Pinpoint the cell where the given text exists, returning its (x, y) midpoint coordinate. 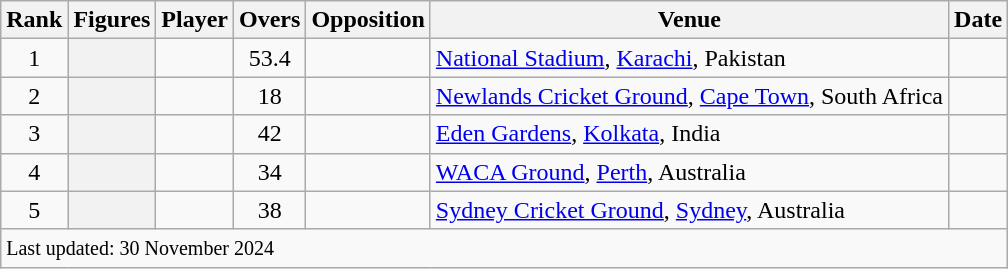
53.4 (270, 58)
WACA Ground, Perth, Australia (689, 172)
3 (34, 134)
42 (270, 134)
18 (270, 96)
Figures (112, 20)
Rank (34, 20)
Newlands Cricket Ground, Cape Town, South Africa (689, 96)
4 (34, 172)
Opposition (368, 20)
1 (34, 58)
34 (270, 172)
Sydney Cricket Ground, Sydney, Australia (689, 210)
38 (270, 210)
Date (978, 20)
5 (34, 210)
Overs (270, 20)
Venue (689, 20)
National Stadium, Karachi, Pakistan (689, 58)
Eden Gardens, Kolkata, India (689, 134)
Last updated: 30 November 2024 (504, 248)
Player (195, 20)
2 (34, 96)
